Capture the cell that displays the provided text and extract its (x, y) central coordinate. 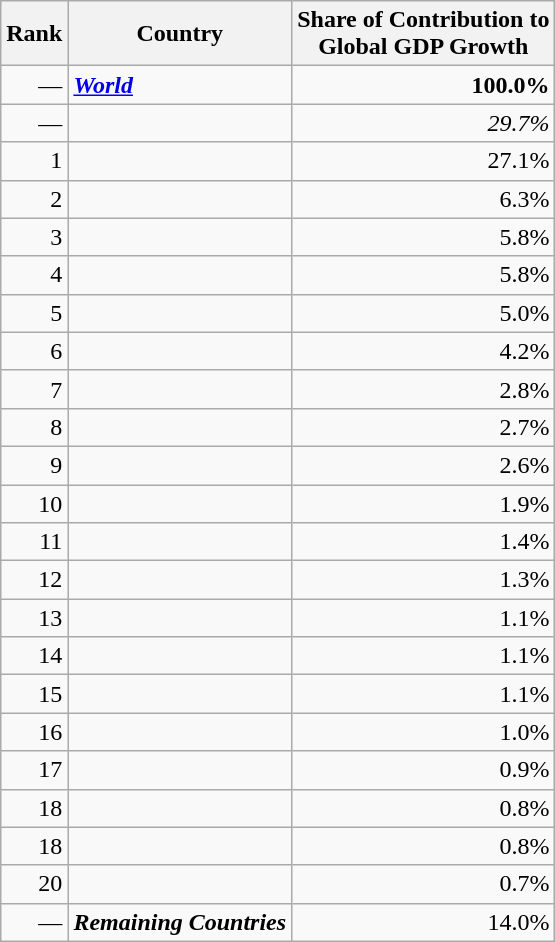
Rank (34, 34)
Remaining Countries (180, 922)
14.0% (424, 922)
12 (34, 580)
17 (34, 770)
9 (34, 465)
Country (180, 34)
5 (34, 313)
0.9% (424, 770)
2.7% (424, 427)
14 (34, 656)
3 (34, 237)
2.6% (424, 465)
15 (34, 694)
1.0% (424, 732)
6.3% (424, 199)
1.9% (424, 503)
13 (34, 618)
0.7% (424, 884)
Share of Contribution toGlobal GDP Growth (424, 34)
2.8% (424, 389)
8 (34, 427)
29.7% (424, 123)
1.3% (424, 580)
5.0% (424, 313)
World (180, 85)
7 (34, 389)
20 (34, 884)
1.4% (424, 542)
4.2% (424, 351)
6 (34, 351)
2 (34, 199)
1 (34, 161)
27.1% (424, 161)
11 (34, 542)
100.0% (424, 85)
10 (34, 503)
16 (34, 732)
4 (34, 275)
